Detect which cell encompasses the target text, then output its (x, y) center coordinate. 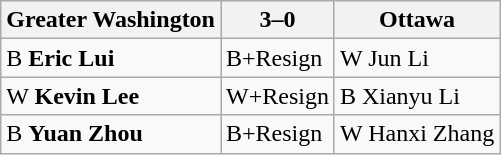
3–0 (277, 20)
B Yuan Zhou (111, 134)
W+Resign (277, 96)
W Kevin Lee (111, 96)
Ottawa (416, 20)
Greater Washington (111, 20)
B Xianyu Li (416, 96)
W Hanxi Zhang (416, 134)
B Eric Lui (111, 58)
W Jun Li (416, 58)
